Return the (x, y) coordinate for the center point of the cell that contains the specified text.  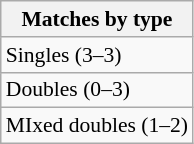
Singles (3–3) (97, 55)
Doubles (0–3) (97, 90)
MIxed doubles (1–2) (97, 126)
Matches by type (97, 19)
